Pinpoint the cell where the given text exists, returning its [x, y] midpoint coordinate. 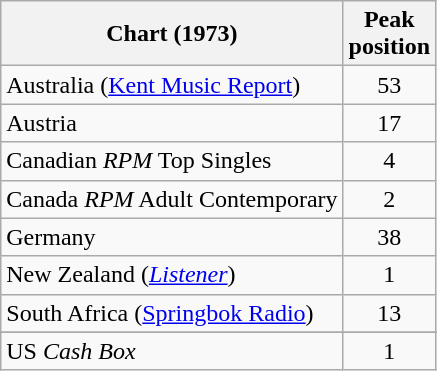
Austria [172, 123]
Chart (1973) [172, 34]
17 [389, 123]
38 [389, 237]
Germany [172, 237]
South Africa (Springbok Radio) [172, 313]
53 [389, 85]
Canada RPM Adult Contemporary [172, 199]
Peak position [389, 34]
4 [389, 161]
2 [389, 199]
Australia (Kent Music Report) [172, 85]
Canadian RPM Top Singles [172, 161]
New Zealand (Listener) [172, 275]
13 [389, 313]
US Cash Box [172, 351]
